Search for the cell housing the specified text and yield its (x, y) center coordinate. 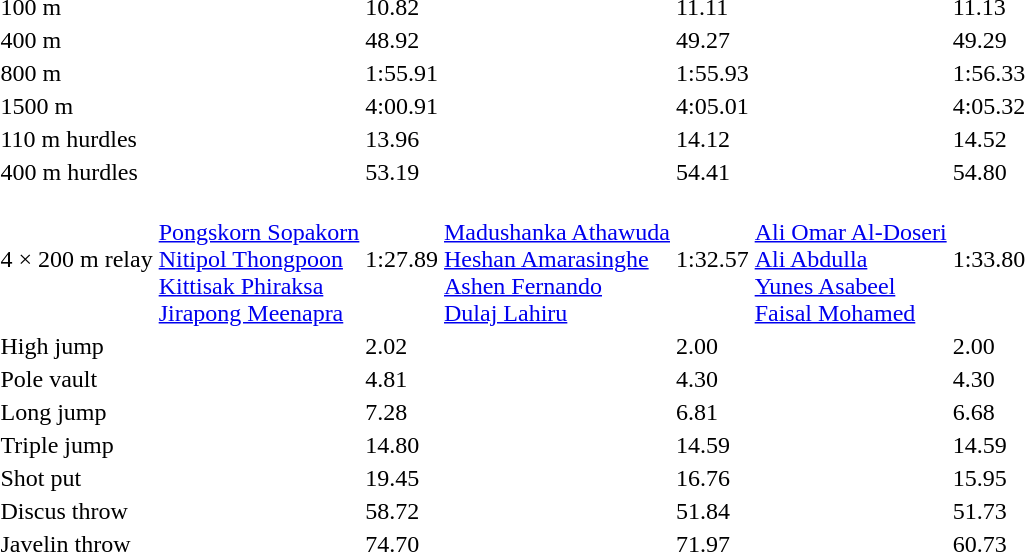
4:00.91 (402, 106)
4.81 (402, 379)
49.27 (712, 40)
19.45 (402, 478)
4:05.01 (712, 106)
14.12 (712, 139)
1:27.89 (402, 259)
6.81 (712, 412)
2.02 (402, 346)
Madushanka AthawudaHeshan AmarasingheAshen FernandoDulaj Lahiru (558, 259)
53.19 (402, 172)
48.92 (402, 40)
Pongskorn SopakornNitipol ThongpoonKittisak PhiraksaJirapong Meenapra (259, 259)
4.30 (712, 379)
51.84 (712, 511)
16.76 (712, 478)
1:55.93 (712, 73)
54.41 (712, 172)
13.96 (402, 139)
58.72 (402, 511)
1:32.57 (712, 259)
Ali Omar Al-DoseriAli AbdullaYunes AsabeelFaisal Mohamed (850, 259)
14.80 (402, 445)
1:55.91 (402, 73)
2.00 (712, 346)
14.59 (712, 445)
7.28 (402, 412)
